Find where the given text appears and provide that cell's center as (X, Y) coordinate. 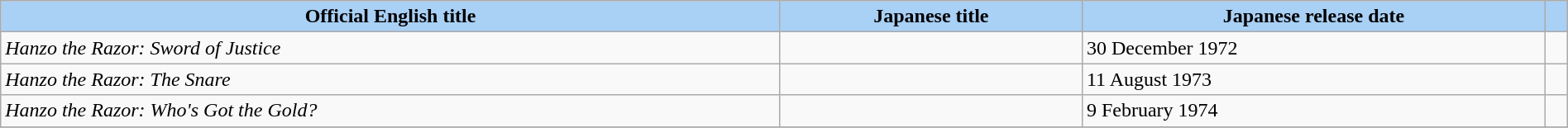
Hanzo the Razor: The Snare (390, 79)
9 February 1974 (1313, 111)
Hanzo the Razor: Who's Got the Gold? (390, 111)
Hanzo the Razor: Sword of Justice (390, 48)
11 August 1973 (1313, 79)
Official English title (390, 17)
Japanese title (931, 17)
Japanese release date (1313, 17)
30 December 1972 (1313, 48)
